Locate the cell with the specified text and output its [x, y] center coordinate. 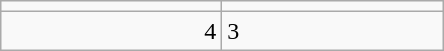
4 [112, 31]
3 [332, 31]
